From the cell containing the given text, extract its center point as [x, y] coordinate. 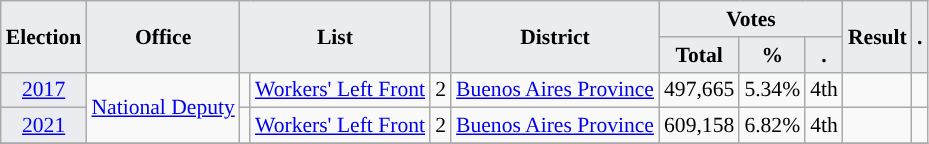
497,665 [699, 90]
Result [878, 36]
District [555, 36]
2017 [44, 90]
Total [699, 55]
5.34% [772, 90]
609,158 [699, 126]
Election [44, 36]
Office [162, 36]
2021 [44, 126]
List [335, 36]
Votes [751, 19]
6.82% [772, 126]
National Deputy [162, 108]
% [772, 55]
